Scan for the cell matching the given text and deliver its (X, Y) coordinate at center. 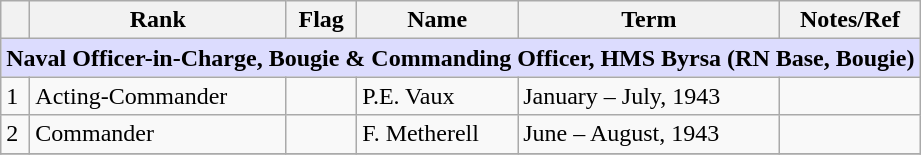
Notes/Ref (850, 20)
Term (649, 20)
Flag (322, 20)
Acting-Commander (158, 96)
F. Metherell (438, 134)
January – July, 1943 (649, 96)
June – August, 1943 (649, 134)
Rank (158, 20)
Name (438, 20)
1 (16, 96)
P.E. Vaux (438, 96)
2 (16, 134)
Naval Officer-in-Charge, Bougie & Commanding Officer, HMS Byrsa (RN Base, Bougie) (460, 58)
Commander (158, 134)
